Detect which cell encompasses the target text, then output its [x, y] center coordinate. 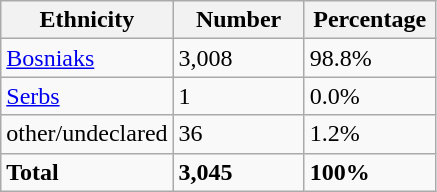
100% [370, 172]
98.8% [370, 58]
Bosniaks [87, 58]
3,008 [238, 58]
0.0% [370, 96]
36 [238, 134]
other/undeclared [87, 134]
Percentage [370, 20]
Total [87, 172]
Ethnicity [87, 20]
1.2% [370, 134]
3,045 [238, 172]
Serbs [87, 96]
1 [238, 96]
Number [238, 20]
